Identify which cell holds the provided text, then report its (X, Y) central coordinate. 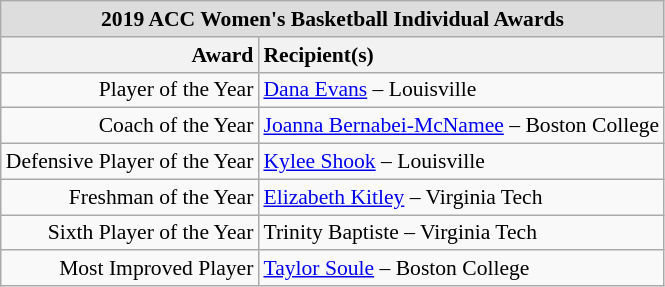
Joanna Bernabei-McNamee – Boston College (461, 126)
Coach of the Year (130, 126)
Elizabeth Kitley – Virginia Tech (461, 197)
Freshman of the Year (130, 197)
Defensive Player of the Year (130, 162)
Sixth Player of the Year (130, 233)
Player of the Year (130, 90)
Taylor Soule – Boston College (461, 269)
Recipient(s) (461, 55)
2019 ACC Women's Basketball Individual Awards (332, 19)
Kylee Shook – Louisville (461, 162)
Dana Evans – Louisville (461, 90)
Award (130, 55)
Trinity Baptiste – Virginia Tech (461, 233)
Most Improved Player (130, 269)
